For the text-containing cell, return its midpoint in (X, Y) coordinate format. 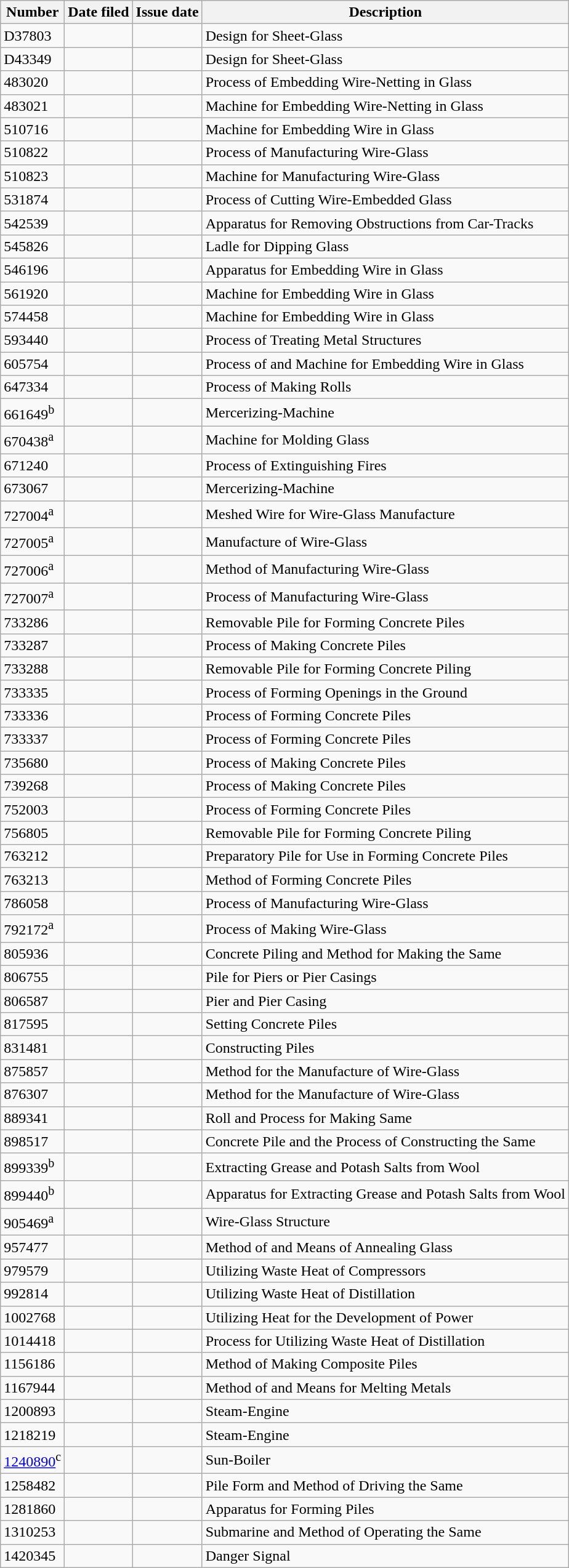
Apparatus for Forming Piles (385, 1509)
Method of Making Composite Piles (385, 1364)
510823 (33, 176)
727007a (33, 597)
Extracting Grease and Potash Salts from Wool (385, 1167)
Method of Forming Concrete Piles (385, 880)
Danger Signal (385, 1556)
Method of Manufacturing Wire-Glass (385, 569)
1281860 (33, 1509)
605754 (33, 364)
661649b (33, 412)
Pile Form and Method of Driving the Same (385, 1486)
Meshed Wire for Wire-Glass Manufacture (385, 515)
905469a (33, 1221)
Process of and Machine for Embedding Wire in Glass (385, 364)
Process of Extinguishing Fires (385, 465)
483020 (33, 82)
483021 (33, 106)
889341 (33, 1118)
Machine for Manufacturing Wire-Glass (385, 176)
Removable Pile for Forming Concrete Piles (385, 622)
733287 (33, 645)
Concrete Piling and Method for Making the Same (385, 954)
Apparatus for Embedding Wire in Glass (385, 270)
763213 (33, 880)
727005a (33, 542)
1240890c (33, 1460)
Setting Concrete Piles (385, 1024)
Machine for Molding Glass (385, 440)
1200893 (33, 1411)
671240 (33, 465)
Wire-Glass Structure (385, 1221)
Date filed (99, 12)
Process for Utilizing Waste Heat of Distillation (385, 1341)
786058 (33, 903)
1310253 (33, 1532)
733336 (33, 716)
817595 (33, 1024)
957477 (33, 1247)
Process of Making Rolls (385, 387)
733337 (33, 739)
Pier and Pier Casing (385, 1001)
1002768 (33, 1317)
Concrete Pile and the Process of Constructing the Same (385, 1141)
Process of Forming Openings in the Ground (385, 692)
Submarine and Method of Operating the Same (385, 1532)
831481 (33, 1048)
Apparatus for Extracting Grease and Potash Salts from Wool (385, 1194)
Apparatus for Removing Obstructions from Car-Tracks (385, 223)
1258482 (33, 1486)
Method of and Means of Annealing Glass (385, 1247)
Method of and Means for Melting Metals (385, 1388)
673067 (33, 489)
899440b (33, 1194)
Utilizing Waste Heat of Distillation (385, 1294)
898517 (33, 1141)
733335 (33, 692)
D37803 (33, 36)
531874 (33, 199)
670438a (33, 440)
979579 (33, 1271)
Process of Cutting Wire-Embedded Glass (385, 199)
510822 (33, 153)
510716 (33, 129)
733288 (33, 669)
Roll and Process for Making Same (385, 1118)
Number (33, 12)
Process of Treating Metal Structures (385, 340)
805936 (33, 954)
647334 (33, 387)
545826 (33, 246)
Utilizing Heat for the Development of Power (385, 1317)
Manufacture of Wire-Glass (385, 542)
899339b (33, 1167)
593440 (33, 340)
546196 (33, 270)
1156186 (33, 1364)
D43349 (33, 59)
1167944 (33, 1388)
739268 (33, 786)
Process of Embedding Wire-Netting in Glass (385, 82)
792172a (33, 928)
574458 (33, 317)
Description (385, 12)
1014418 (33, 1341)
727006a (33, 569)
992814 (33, 1294)
806587 (33, 1001)
Utilizing Waste Heat of Compressors (385, 1271)
Machine for Embedding Wire-Netting in Glass (385, 106)
561920 (33, 294)
Preparatory Pile for Use in Forming Concrete Piles (385, 856)
727004a (33, 515)
Process of Making Wire-Glass (385, 928)
752003 (33, 810)
875857 (33, 1071)
Pile for Piers or Pier Casings (385, 978)
733286 (33, 622)
735680 (33, 763)
806755 (33, 978)
Ladle for Dipping Glass (385, 246)
Constructing Piles (385, 1048)
876307 (33, 1095)
542539 (33, 223)
1218219 (33, 1434)
1420345 (33, 1556)
Sun-Boiler (385, 1460)
Issue date (167, 12)
763212 (33, 856)
756805 (33, 833)
